Search for the cell housing the specified text and yield its (x, y) center coordinate. 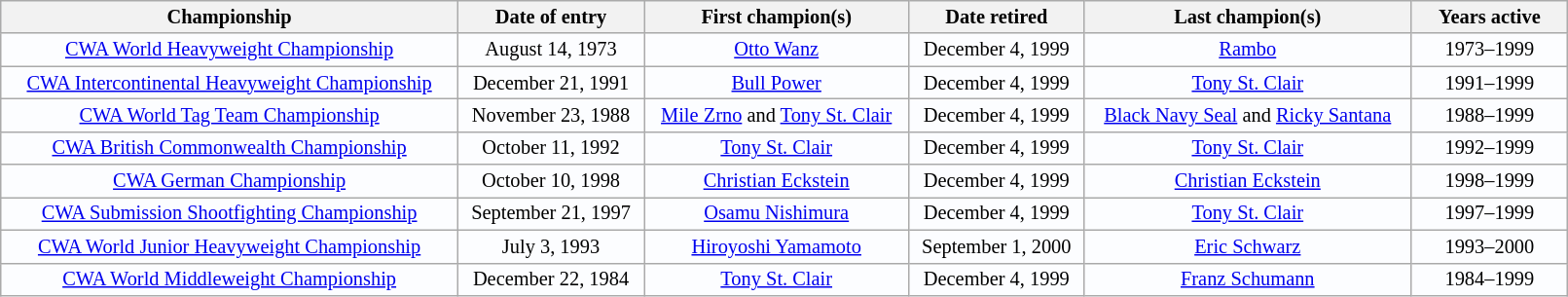
1997–1999 (1489, 213)
1998–1999 (1489, 181)
Last champion(s) (1248, 17)
Rambo (1248, 50)
1992–1999 (1489, 148)
First champion(s) (777, 17)
November 23, 1988 (551, 115)
Years active (1489, 17)
CWA Submission Shootfighting Championship (230, 213)
1993–2000 (1489, 246)
September 21, 1997 (551, 213)
September 1, 2000 (997, 246)
October 11, 1992 (551, 148)
CWA World Tag Team Championship (230, 115)
CWA German Championship (230, 181)
Date retired (997, 17)
CWA Intercontinental Heavyweight Championship (230, 83)
1991–1999 (1489, 83)
CWA World Junior Heavyweight Championship (230, 246)
December 21, 1991 (551, 83)
CWA World Middleweight Championship (230, 279)
Mile Zrno and Tony St. Clair (777, 115)
Otto Wanz (777, 50)
Date of entry (551, 17)
August 14, 1973 (551, 50)
CWA World Heavyweight Championship (230, 50)
1973–1999 (1489, 50)
1988–1999 (1489, 115)
Black Navy Seal and Ricky Santana (1248, 115)
Bull Power (777, 83)
Eric Schwarz (1248, 246)
October 10, 1998 (551, 181)
1984–1999 (1489, 279)
December 22, 1984 (551, 279)
July 3, 1993 (551, 246)
Hiroyoshi Yamamoto (777, 246)
Osamu Nishimura (777, 213)
CWA British Commonwealth Championship (230, 148)
Franz Schumann (1248, 279)
Championship (230, 17)
